Provide the (X, Y) coordinate of the cell's center where the given text is located.  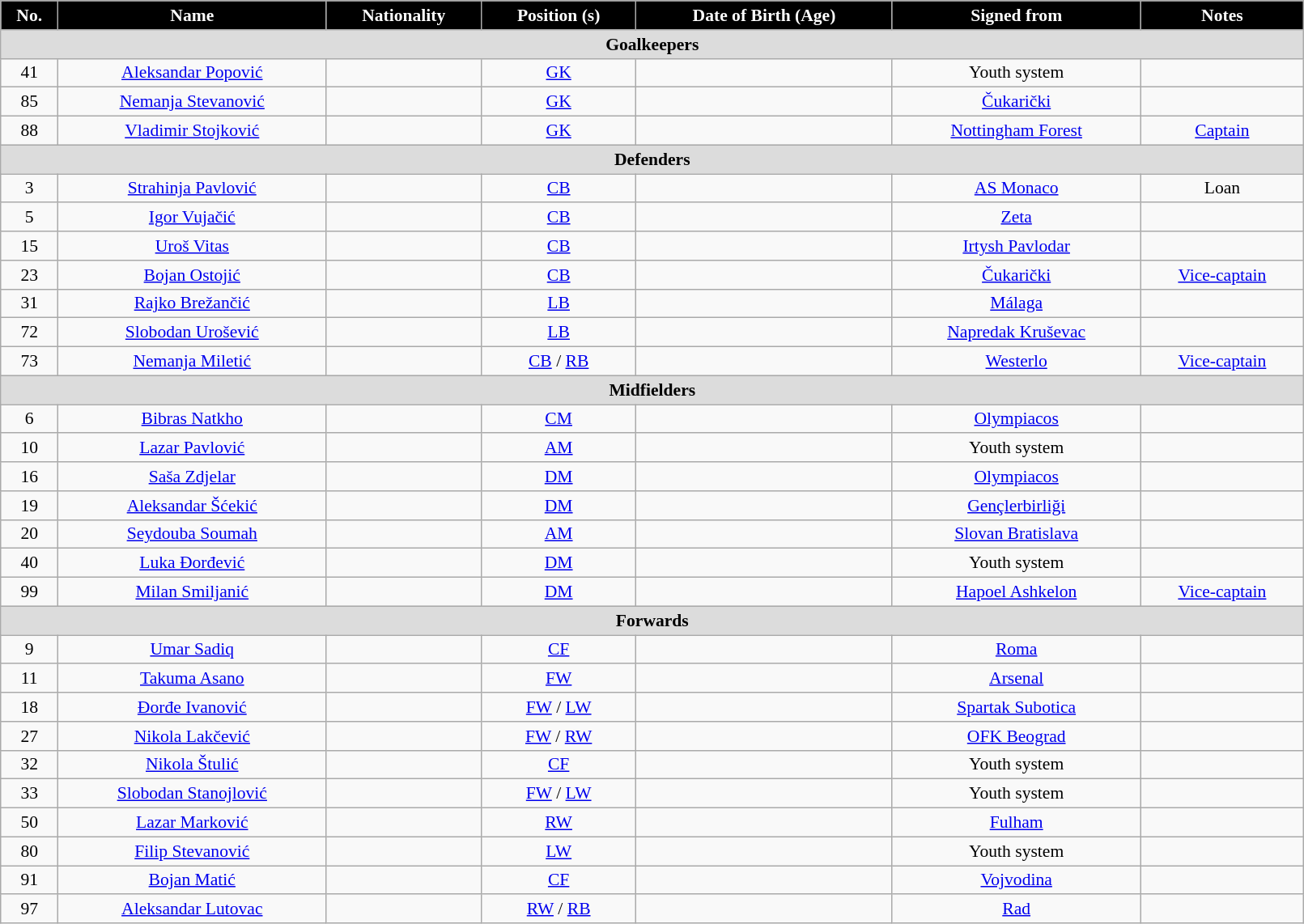
Defenders (652, 159)
No. (29, 15)
Name (193, 15)
91 (29, 880)
Nemanja Stevanović (193, 102)
73 (29, 362)
Uroš Vitas (193, 246)
FW (559, 679)
88 (29, 131)
97 (29, 909)
Nikola Lakčević (193, 736)
85 (29, 102)
Aleksandar Popović (193, 73)
Bojan Ostojić (193, 275)
Aleksandar Lutovac (193, 909)
Forwards (652, 621)
RW / RB (559, 909)
Bojan Matić (193, 880)
CM (559, 419)
Vladimir Stojković (193, 131)
Date of Birth (Age) (764, 15)
Seydouba Soumah (193, 534)
23 (29, 275)
Midfielders (652, 390)
Roma (1017, 650)
Irtysh Pavlodar (1017, 246)
Nikola Štulić (193, 765)
Igor Vujačić (193, 218)
Notes (1222, 15)
Strahinja Pavlović (193, 189)
Milan Smiljanić (193, 592)
Napredak Kruševac (1017, 333)
80 (29, 851)
20 (29, 534)
Loan (1222, 189)
Lazar Pavlović (193, 448)
27 (29, 736)
41 (29, 73)
CB / RB (559, 362)
AS Monaco (1017, 189)
Captain (1222, 131)
16 (29, 477)
99 (29, 592)
11 (29, 679)
10 (29, 448)
Slobodan Urošević (193, 333)
Takuma Asano (193, 679)
Signed from (1017, 15)
Málaga (1017, 303)
Đorđe Ivanović (193, 707)
31 (29, 303)
72 (29, 333)
LW (559, 851)
33 (29, 794)
32 (29, 765)
OFK Beograd (1017, 736)
Gençlerbirliği (1017, 506)
5 (29, 218)
Saša Zdjelar (193, 477)
Aleksandar Šćekić (193, 506)
Bibras Natkho (193, 419)
Zeta (1017, 218)
RW (559, 823)
FW / RW (559, 736)
Slovan Bratislava (1017, 534)
Spartak Subotica (1017, 707)
Lazar Marković (193, 823)
Slobodan Stanojlović (193, 794)
Vojvodina (1017, 880)
15 (29, 246)
50 (29, 823)
3 (29, 189)
18 (29, 707)
Fulham (1017, 823)
Umar Sadiq (193, 650)
Filip Stevanović (193, 851)
Westerlo (1017, 362)
19 (29, 506)
Goalkeepers (652, 45)
Rad (1017, 909)
40 (29, 563)
Nemanja Miletić (193, 362)
Nationality (404, 15)
Hapoel Ashkelon (1017, 592)
Nottingham Forest (1017, 131)
Rajko Brežančić (193, 303)
Position (s) (559, 15)
Luka Đorđević (193, 563)
9 (29, 650)
Arsenal (1017, 679)
6 (29, 419)
